Detect which cell encompasses the target text, then output its [x, y] center coordinate. 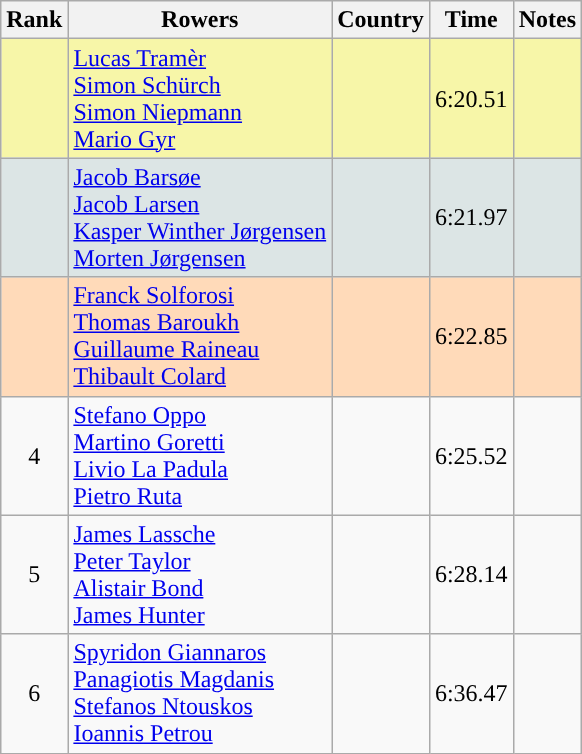
James LasschePeter TaylorAlistair BondJames Hunter [200, 574]
Stefano OppoMartino GorettiLivio La PadulaPietro Ruta [200, 456]
Time [471, 20]
6:28.14 [471, 574]
6:22.85 [471, 336]
5 [34, 574]
Notes [547, 20]
4 [34, 456]
6:25.52 [471, 456]
6 [34, 694]
Spyridon GiannarosPanagiotis MagdanisStefanos NtouskosIoannis Petrou [200, 694]
Country [381, 20]
Rank [34, 20]
Franck SolforosiThomas BaroukhGuillaume RaineauThibault Colard [200, 336]
6:36.47 [471, 694]
Rowers [200, 20]
6:21.97 [471, 218]
Lucas TramèrSimon SchürchSimon NiepmannMario Gyr [200, 98]
Jacob BarsøeJacob LarsenKasper Winther JørgensenMorten Jørgensen [200, 218]
6:20.51 [471, 98]
